Determine the [x, y] coordinate at the center of the cell enclosing the given text.  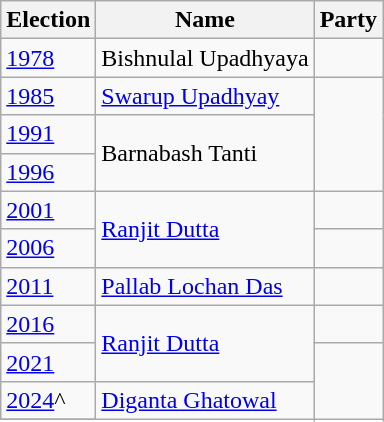
Party [348, 20]
Swarup Upadhyay [205, 96]
Election [48, 20]
1996 [48, 172]
Bishnulal Upadhyaya [205, 58]
2001 [48, 210]
1985 [48, 96]
Pallab Lochan Das [205, 286]
2021 [48, 362]
1978 [48, 58]
Barnabash Tanti [205, 153]
1991 [48, 134]
Name [205, 20]
2016 [48, 324]
Diganta Ghatowal [205, 400]
2011 [48, 286]
2024^ [48, 400]
2006 [48, 248]
